Scan for the cell matching the given text and deliver its [X, Y] coordinate at center. 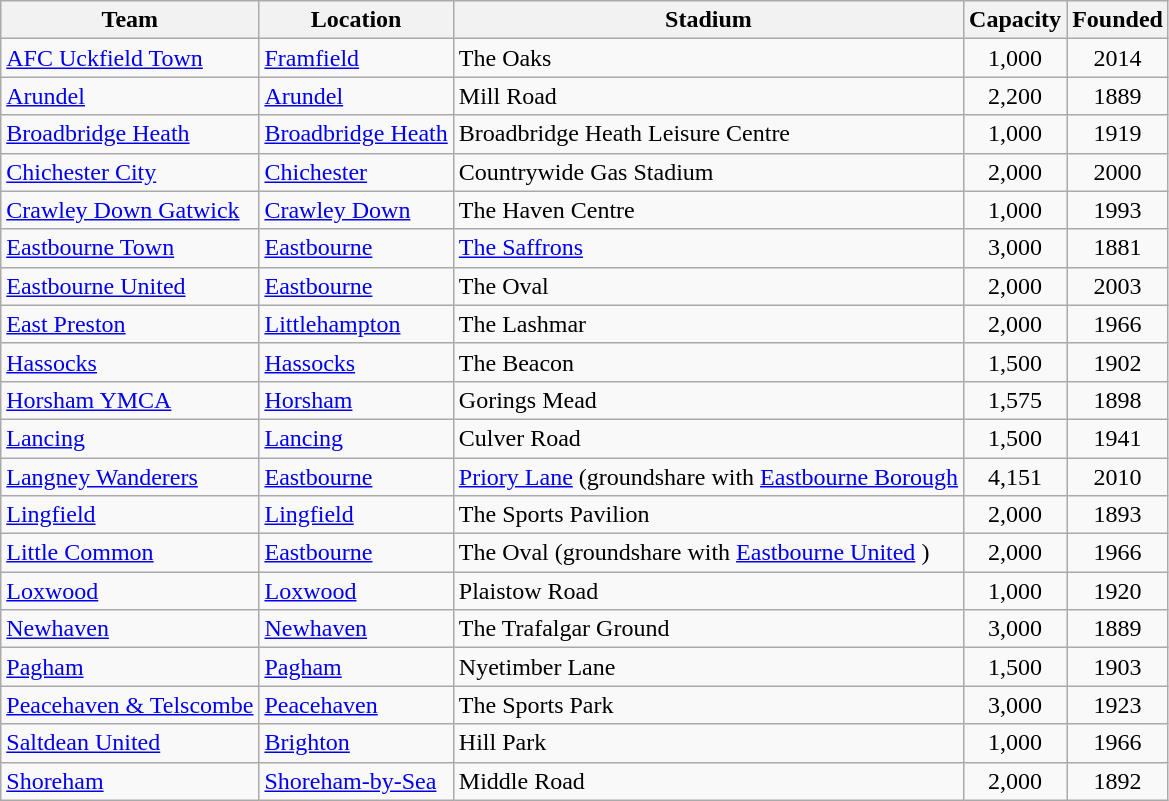
Framfield [356, 58]
The Beacon [708, 362]
Langney Wanderers [130, 477]
The Oval (groundshare with Eastbourne United ) [708, 553]
1,575 [1016, 400]
Crawley Down Gatwick [130, 210]
Gorings Mead [708, 400]
The Sports Park [708, 705]
Horsham [356, 400]
1881 [1118, 248]
Countrywide Gas Stadium [708, 172]
Location [356, 20]
1923 [1118, 705]
AFC Uckfield Town [130, 58]
2014 [1118, 58]
Peacehaven [356, 705]
Saltdean United [130, 743]
2,200 [1016, 96]
The Trafalgar Ground [708, 629]
2000 [1118, 172]
1892 [1118, 781]
East Preston [130, 324]
Culver Road [708, 438]
1941 [1118, 438]
Shoreham [130, 781]
Brighton [356, 743]
Mill Road [708, 96]
The Haven Centre [708, 210]
Little Common [130, 553]
Stadium [708, 20]
The Lashmar [708, 324]
The Sports Pavilion [708, 515]
Founded [1118, 20]
Shoreham-by-Sea [356, 781]
Peacehaven & Telscombe [130, 705]
1903 [1118, 667]
4,151 [1016, 477]
Eastbourne Town [130, 248]
1993 [1118, 210]
Broadbridge Heath Leisure Centre [708, 134]
Littlehampton [356, 324]
Chichester [356, 172]
Eastbourne United [130, 286]
The Oaks [708, 58]
The Saffrons [708, 248]
1919 [1118, 134]
Crawley Down [356, 210]
Capacity [1016, 20]
Middle Road [708, 781]
Plaistow Road [708, 591]
1920 [1118, 591]
1902 [1118, 362]
Priory Lane (groundshare with Eastbourne Borough [708, 477]
Horsham YMCA [130, 400]
2010 [1118, 477]
Hill Park [708, 743]
Nyetimber Lane [708, 667]
Chichester City [130, 172]
The Oval [708, 286]
2003 [1118, 286]
1898 [1118, 400]
1893 [1118, 515]
Team [130, 20]
